Locate the cell with the specified text and output its [X, Y] center coordinate. 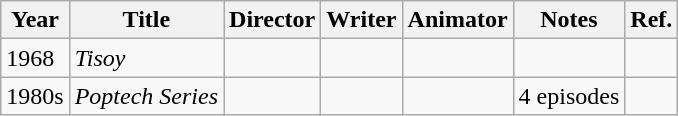
Ref. [652, 20]
Writer [362, 20]
1968 [35, 58]
4 episodes [569, 96]
Tisoy [146, 58]
Year [35, 20]
Animator [458, 20]
Poptech Series [146, 96]
1980s [35, 96]
Title [146, 20]
Notes [569, 20]
Director [272, 20]
